Locate the cell with the specified text and output its (x, y) center coordinate. 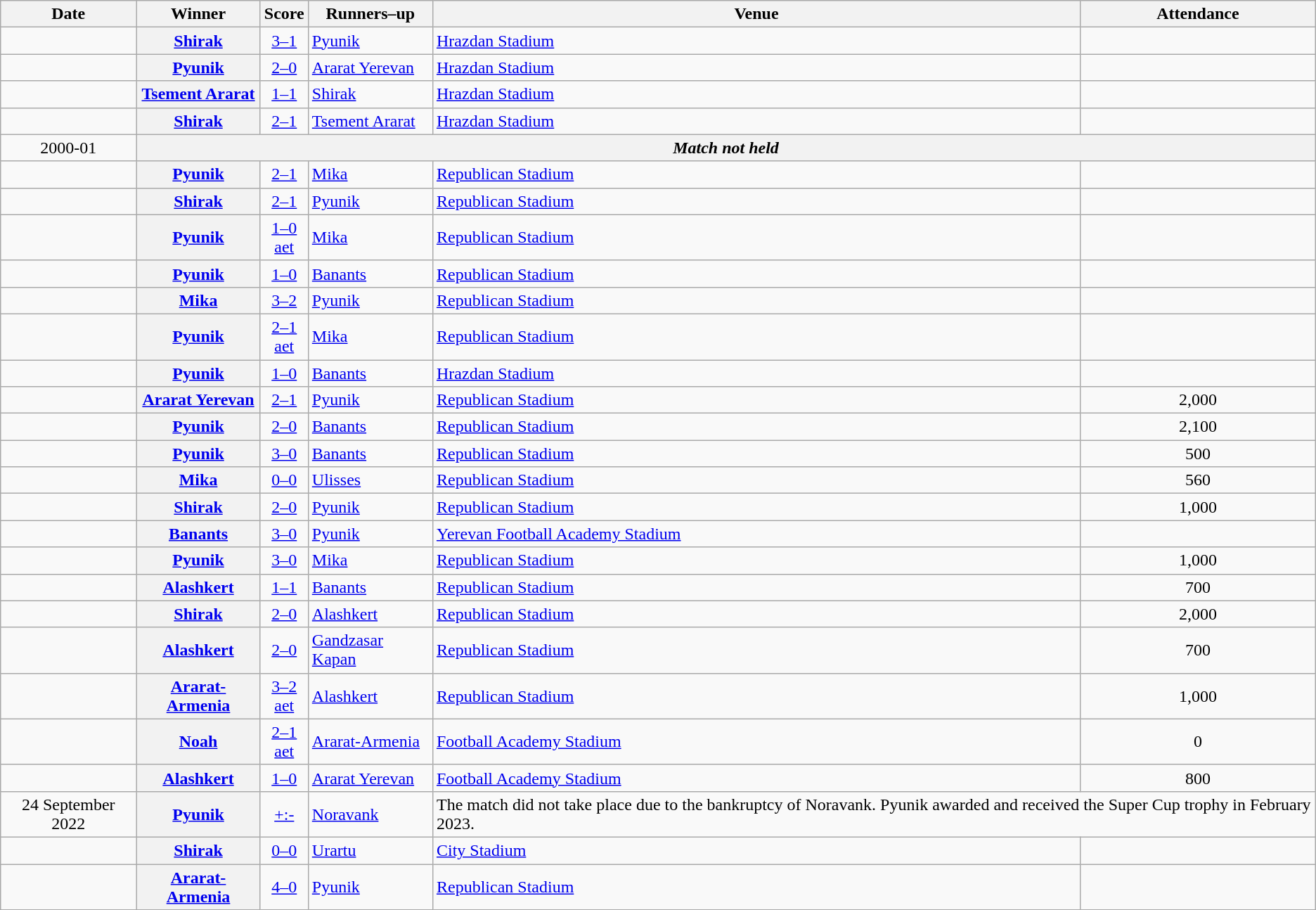
Score (284, 14)
2,100 (1198, 427)
City Stadium (756, 850)
500 (1198, 454)
Winner (198, 14)
24 September 2022 (69, 814)
3–2 aet (284, 696)
Urartu (370, 850)
Date (69, 14)
Attendance (1198, 14)
560 (1198, 480)
4–0 (284, 886)
Match not held (725, 148)
+:- (284, 814)
800 (1198, 778)
Venue (756, 14)
Ulisses (370, 480)
Runners–up (370, 14)
The match did not take place due to the bankruptcy of Noravank. Pyunik awarded and received the Super Cup trophy in February 2023. (874, 814)
Noravank (370, 814)
0 (1198, 741)
2000-01 (69, 148)
3–1 (284, 41)
Noah (198, 741)
Gandzasar Kapan (370, 650)
Yerevan Football Academy Stadium (756, 534)
3–2 (284, 300)
1–0 aet (284, 238)
